Find where the given text appears and provide that cell's center as [x, y] coordinate. 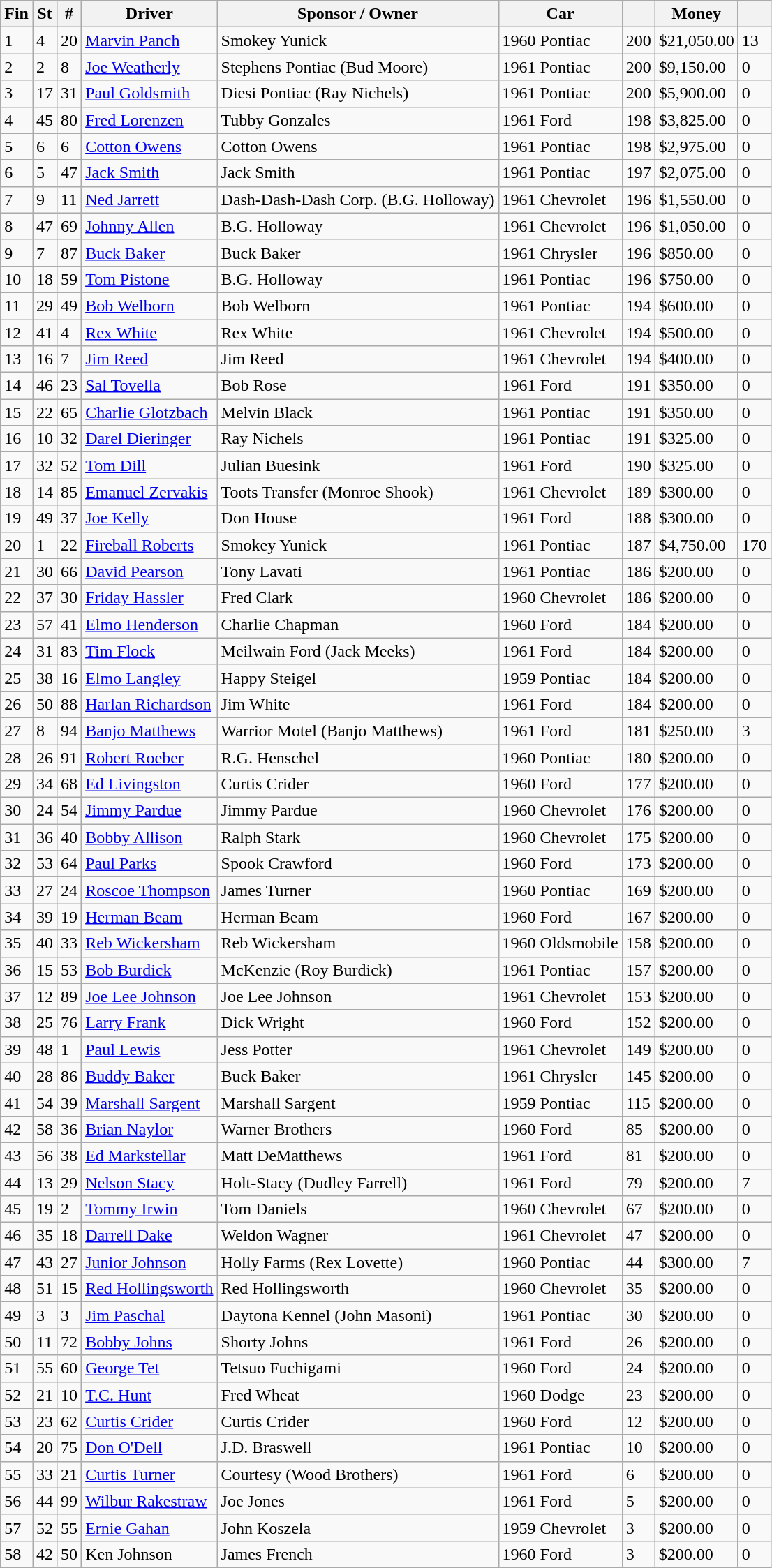
Marvin Panch [149, 40]
Brian Naylor [149, 1129]
167 [638, 917]
Charlie Chapman [357, 625]
Meilwain Ford (Jack Meeks) [357, 651]
Tom Daniels [357, 1209]
Ernie Gahan [149, 1528]
$1,050.00 [697, 226]
$2,075.00 [697, 173]
145 [638, 1076]
Jim Paschal [149, 1315]
Money [697, 14]
Elmo Langley [149, 678]
Robert Roeber [149, 757]
187 [638, 545]
$5,900.00 [697, 94]
152 [638, 1023]
59 [70, 279]
Elmo Henderson [149, 625]
1960 Oldsmobile [560, 943]
Spook Crawford [357, 864]
170 [754, 545]
$21,050.00 [697, 40]
Don O'Dell [149, 1448]
Tom Pistone [149, 279]
1959 Chevrolet [560, 1528]
Buddy Baker [149, 1076]
89 [70, 996]
66 [70, 572]
Emanuel Zervakis [149, 492]
Joe Kelly [149, 518]
Nelson Stacy [149, 1183]
88 [70, 704]
Fred Wheat [357, 1395]
Ned Jarrett [149, 200]
Tubby Gonzales [357, 120]
James French [357, 1554]
$9,150.00 [697, 67]
Ray Nichels [357, 439]
76 [70, 1023]
176 [638, 811]
Fin [17, 14]
197 [638, 173]
$400.00 [697, 359]
T.C. Hunt [149, 1395]
60 [70, 1368]
John Koszela [357, 1528]
Joe Jones [357, 1501]
$3,825.00 [697, 120]
Driver [149, 14]
Bobby Johns [149, 1342]
Darrell Dake [149, 1236]
# [70, 14]
$750.00 [697, 279]
Junior Johnson [149, 1262]
181 [638, 731]
64 [70, 864]
Toots Transfer (Monroe Shook) [357, 492]
Friday Hassler [149, 598]
Happy Steigel [357, 678]
189 [638, 492]
99 [70, 1501]
Banjo Matthews [149, 731]
$500.00 [697, 333]
67 [638, 1209]
George Tet [149, 1368]
$600.00 [697, 306]
Bob Rose [357, 386]
157 [638, 970]
Courtesy (Wood Brothers) [357, 1474]
David Pearson [149, 572]
72 [70, 1342]
Dash-Dash-Dash Corp. (B.G. Holloway) [357, 200]
Car [560, 14]
Weldon Wagner [357, 1236]
Dick Wright [357, 1023]
Jess Potter [357, 1050]
Bobby Allison [149, 837]
Larry Frank [149, 1023]
80 [70, 120]
Tony Lavati [357, 572]
Darel Dieringer [149, 439]
175 [638, 837]
Diesi Pontiac (Ray Nichels) [357, 94]
Johnny Allen [149, 226]
Tom Dill [149, 465]
R.G. Henschel [357, 757]
$2,975.00 [697, 147]
Paul Goldsmith [149, 94]
153 [638, 996]
83 [70, 651]
Shorty Johns [357, 1342]
177 [638, 784]
Warner Brothers [357, 1129]
Sponsor / Owner [357, 14]
62 [70, 1421]
Stephens Pontiac (Bud Moore) [357, 67]
Charlie Glotzbach [149, 412]
158 [638, 943]
180 [638, 757]
81 [638, 1156]
$250.00 [697, 731]
1960 Dodge [560, 1395]
McKenzie (Roy Burdick) [357, 970]
Holly Farms (Rex Lovette) [357, 1262]
Matt DeMatthews [357, 1156]
St [45, 14]
Tim Flock [149, 651]
75 [70, 1448]
Tetsuo Fuchigami [357, 1368]
Joe Weatherly [149, 67]
91 [70, 757]
149 [638, 1050]
86 [70, 1076]
69 [70, 226]
188 [638, 518]
Roscoe Thompson [149, 890]
J.D. Braswell [357, 1448]
Daytona Kennel (John Masoni) [357, 1315]
Jim White [357, 704]
Bob Burdick [149, 970]
87 [70, 253]
Julian Buesink [357, 465]
Tommy Irwin [149, 1209]
190 [638, 465]
Fred Lorenzen [149, 120]
Fred Clark [357, 598]
James Turner [357, 890]
$1,550.00 [697, 200]
173 [638, 864]
Ed Markstellar [149, 1156]
Harlan Richardson [149, 704]
94 [70, 731]
169 [638, 890]
$850.00 [697, 253]
Melvin Black [357, 412]
Paul Lewis [149, 1050]
Don House [357, 518]
Ken Johnson [149, 1554]
Warrior Motel (Banjo Matthews) [357, 731]
Holt-Stacy (Dudley Farrell) [357, 1183]
Ed Livingston [149, 784]
65 [70, 412]
79 [638, 1183]
$4,750.00 [697, 545]
68 [70, 784]
115 [638, 1103]
Wilbur Rakestraw [149, 1501]
Ralph Stark [357, 837]
Fireball Roberts [149, 545]
Paul Parks [149, 864]
Sal Tovella [149, 386]
Curtis Turner [149, 1474]
